Scan for the cell matching the given text and deliver its [X, Y] coordinate at center. 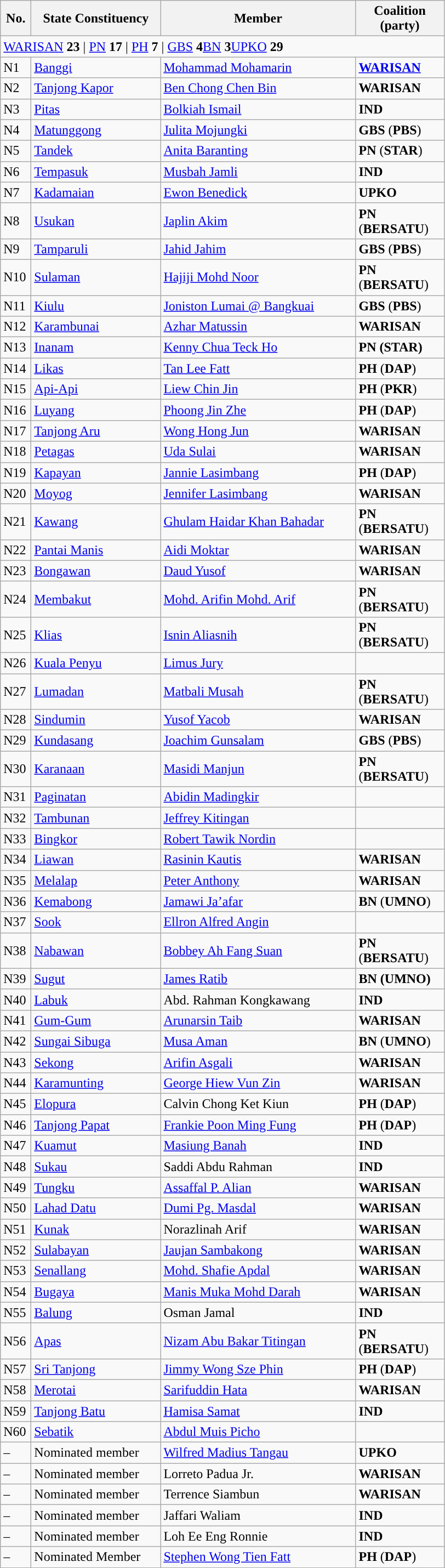
Kuamut [96, 1146]
Phoong Jin Zhe [258, 410]
Hamisa Samat [258, 1411]
Peter Anthony [258, 880]
Tempasuk [96, 172]
Jannie Lasimbang [258, 473]
Jamawi Ja’afar [258, 901]
N29 [16, 741]
Kundasang [96, 741]
PH (PKR) [400, 389]
Tamparuli [96, 249]
Loh Ee Eng Ronnie [258, 1536]
N22 [16, 550]
Banggi [96, 67]
Kuala Penyu [96, 663]
Elopura [96, 1104]
N36 [16, 901]
State Constituency [96, 19]
Coalition (party) [400, 19]
N11 [16, 305]
Ben Chong Chen Bin [258, 88]
Apas [96, 1341]
N55 [16, 1313]
N28 [16, 720]
N25 [16, 635]
N9 [16, 249]
Karamunting [96, 1083]
N46 [16, 1125]
Moyog [96, 493]
Sook [96, 922]
Limus Jury [258, 663]
Azhar Matussin [258, 327]
N7 [16, 192]
Kawang [96, 522]
Terrence Siambun [258, 1495]
Paginatan [96, 797]
Sukau [96, 1167]
Merotai [96, 1390]
Anita Baranting [258, 151]
N32 [16, 818]
Liew Chin Jin [258, 389]
Senallang [96, 1271]
Jennifer Lasimbang [258, 493]
Mohammad Mohamarin [258, 67]
Kiulu [96, 305]
Melalap [96, 880]
Matunggong [96, 130]
Sungai Sibuga [96, 1041]
N39 [16, 979]
Petagas [96, 452]
Bugaya [96, 1292]
N37 [16, 922]
N1 [16, 67]
N20 [16, 493]
Jaffari Waliam [258, 1515]
N35 [16, 880]
Hajiji Mohd Noor [258, 277]
Matbali Musah [258, 691]
Masidi Manjun [258, 769]
Nizam Abu Bakar Titingan [258, 1341]
Sindumin [96, 720]
N49 [16, 1188]
N56 [16, 1341]
N17 [16, 431]
Gum-Gum [96, 1020]
Membakut [96, 599]
Kadamaian [96, 192]
Kunak [96, 1229]
Stephen Wong Tien Fatt [258, 1557]
Sarifuddin Hata [258, 1390]
Lahad Datu [96, 1208]
Robert Tawik Nordin [258, 839]
Sulabayan [96, 1250]
Musbah Jamli [258, 172]
Abidin Madingkir [258, 797]
Lorreto Padua Jr. [258, 1474]
N47 [16, 1146]
N42 [16, 1041]
N15 [16, 389]
Ellron Alfred Angin [258, 922]
N10 [16, 277]
N14 [16, 368]
Assaffal P. Alian [258, 1188]
N26 [16, 663]
Arifin Asgali [258, 1062]
Ghulam Haidar Khan Bahadar [258, 522]
Luyang [96, 410]
Joachim Gunsalam [258, 741]
Kemabong [96, 901]
N31 [16, 797]
Kenny Chua Teck Ho [258, 348]
N50 [16, 1208]
Julita Mojungki [258, 130]
N60 [16, 1432]
N27 [16, 691]
Nabawan [96, 951]
Frankie Poon Ming Fung [258, 1125]
Bingkor [96, 839]
N54 [16, 1292]
N59 [16, 1411]
N16 [16, 410]
Ewon Benedick [258, 192]
Bongawan [96, 571]
N44 [16, 1083]
Wilfred Madius Tangau [258, 1453]
Kapayan [96, 473]
Member [258, 19]
N5 [16, 151]
Uda Sulai [258, 452]
No. [16, 19]
Isnin Aliasnih [258, 635]
Abd. Rahman Kongkawang [258, 999]
N45 [16, 1104]
Saddi Abdu Rahman [258, 1167]
N12 [16, 327]
Tanjong Kapor [96, 88]
Norazlinah Arif [258, 1229]
N41 [16, 1020]
Inanam [96, 348]
Jaujan Sambakong [258, 1250]
Sugut [96, 979]
Usukan [96, 220]
Dumi Pg. Masdal [258, 1208]
N23 [16, 571]
N34 [16, 860]
Bobbey Ah Fang Suan [258, 951]
Rasinin Kautis [258, 860]
Daud Yusof [258, 571]
Osman Jamal [258, 1313]
N18 [16, 452]
Likas [96, 368]
Karambunai [96, 327]
N6 [16, 172]
Balung [96, 1313]
Karanaan [96, 769]
Joniston Lumai @ Bangkuai [258, 305]
N58 [16, 1390]
Masiung Banah [258, 1146]
Mohd. Arifin Mohd. Arif [258, 599]
N2 [16, 88]
N38 [16, 951]
N3 [16, 109]
Pantai Manis [96, 550]
Labuk [96, 999]
Bolkiah Ismail [258, 109]
Calvin Chong Ket Kiun [258, 1104]
James Ratib [258, 979]
Tanjong Batu [96, 1411]
Tanjong Aru [96, 431]
Arunarsin Taib [258, 1020]
Pitas [96, 109]
N4 [16, 130]
N24 [16, 599]
Nominated Member [96, 1557]
Musa Aman [258, 1041]
N21 [16, 522]
Jimmy Wong Sze Phin [258, 1369]
Lumadan [96, 691]
Tungku [96, 1188]
Manis Muka Mohd Darah [258, 1292]
N13 [16, 348]
Tandek [96, 151]
Klias [96, 635]
Tanjong Papat [96, 1125]
N40 [16, 999]
George Hiew Vun Zin [258, 1083]
Sebatik [96, 1432]
WARISAN 23 | PN 17 | PH 7 | GBS 4BN 3UPKO 29 [222, 47]
N8 [16, 220]
Sri Tanjong [96, 1369]
Sulaman [96, 277]
N53 [16, 1271]
Aidi Moktar [258, 550]
N33 [16, 839]
Mohd. Shafie Apdal [258, 1271]
N43 [16, 1062]
N30 [16, 769]
N51 [16, 1229]
N19 [16, 473]
Abdul Muis Picho [258, 1432]
Liawan [96, 860]
N52 [16, 1250]
Sekong [96, 1062]
Jahid Jahim [258, 249]
Japlin Akim [258, 220]
Tambunan [96, 818]
Yusof Yacob [258, 720]
Api-Api [96, 389]
Wong Hong Jun [258, 431]
Jeffrey Kitingan [258, 818]
N57 [16, 1369]
N48 [16, 1167]
Tan Lee Fatt [258, 368]
